For the text-containing cell, return its midpoint in (x, y) coordinate format. 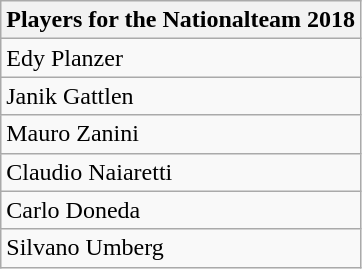
Claudio Naiaretti (181, 172)
Edy Planzer (181, 58)
Janik Gattlen (181, 96)
Carlo Doneda (181, 210)
Silvano Umberg (181, 248)
Players for the Nationalteam 2018 (181, 20)
Mauro Zanini (181, 134)
